Search for the cell housing the specified text and yield its [x, y] center coordinate. 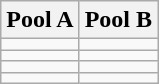
Pool B [118, 20]
Pool A [40, 20]
